Determine the [x, y] coordinate at the center of the cell enclosing the given text.  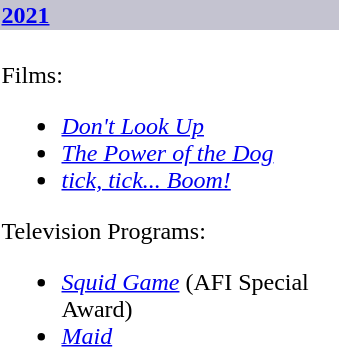
2021 [170, 15]
